From the cell containing the given text, extract its center point as (X, Y) coordinate. 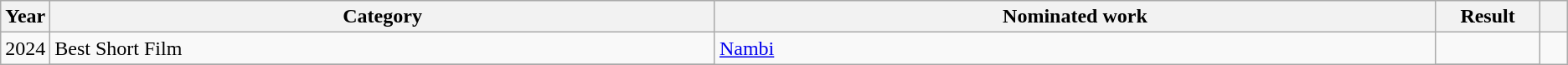
Nambi (1075, 48)
Nominated work (1075, 17)
Category (383, 17)
Year (25, 17)
Best Short Film (383, 48)
Result (1488, 17)
2024 (25, 48)
